Return the [X, Y] coordinate for the center point of the cell that contains the specified text.  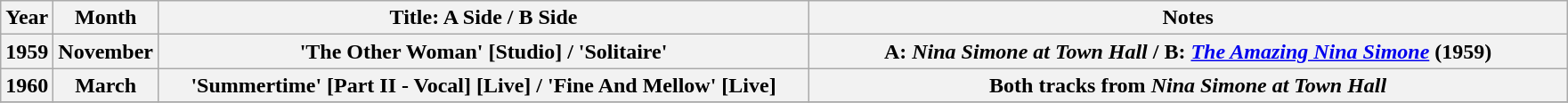
Month [106, 18]
Notes [1188, 18]
Year [27, 18]
1959 [27, 51]
'Summertime' [Part II - Vocal] [Live] / 'Fine And Mellow' [Live] [484, 85]
Both tracks from Nina Simone at Town Hall [1188, 85]
A: Nina Simone at Town Hall / B: The Amazing Nina Simone (1959) [1188, 51]
November [106, 51]
'The Other Woman' [Studio] / 'Solitaire' [484, 51]
1960 [27, 85]
Title: A Side / B Side [484, 18]
March [106, 85]
